Identify which cell holds the provided text, then report its (x, y) central coordinate. 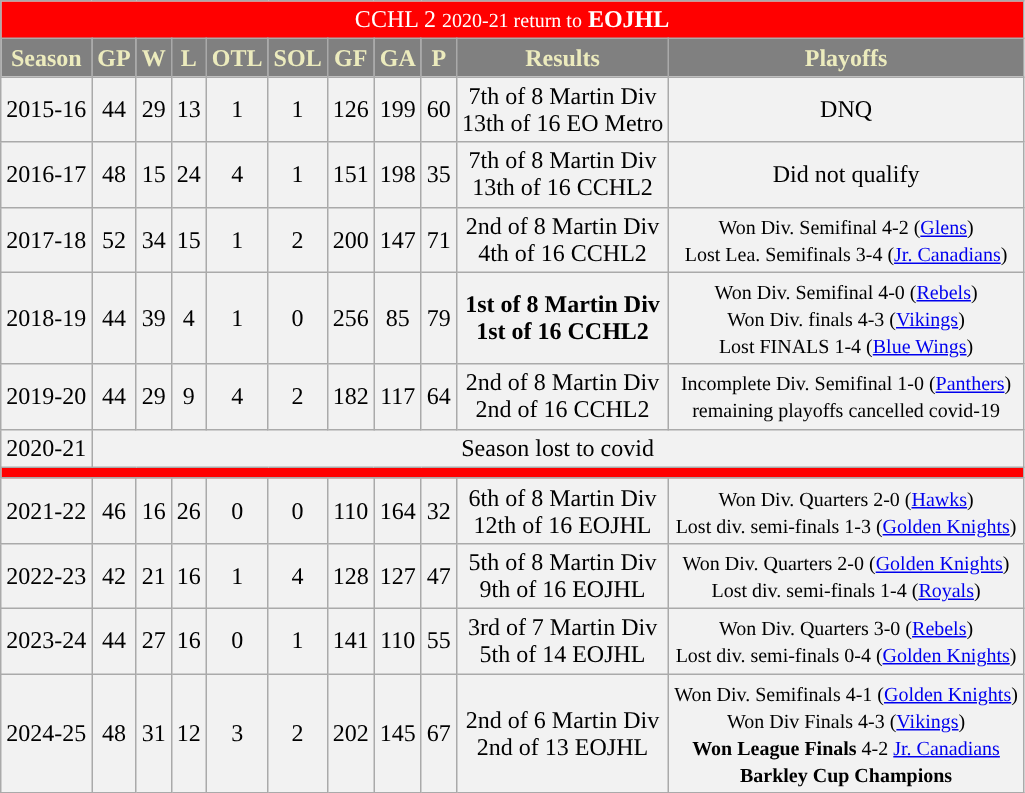
52 (114, 240)
GA (398, 58)
Season (46, 58)
2nd of 6 Martin Div2nd of 13 EOJHL (562, 734)
164 (398, 510)
21 (154, 576)
117 (398, 396)
34 (154, 240)
CCHL 2 2020-21 return to EOJHL (512, 20)
Won Div. Quarters 2-0 (Hawks)Lost div. semi-finals 1-3 (Golden Knights) (846, 510)
2nd of 8 Martin Div4th of 16 CCHL2 (562, 240)
5th of 8 Martin Div9th of 16 EOJHL (562, 576)
Won Div. Quarters 2-0 (Golden Knights)Lost div. semi-finals 1-4 (Royals) (846, 576)
Results (562, 58)
55 (438, 640)
Won Div. Semifinal 4-0 (Rebels)Won Div. finals 4-3 (Vikings)Lost FINALS 1-4 (Blue Wings) (846, 318)
6th of 8 Martin Div12th of 16 EOJHL (562, 510)
60 (438, 110)
199 (398, 110)
147 (398, 240)
2020-21 (46, 448)
2017-18 (46, 240)
24 (188, 174)
7th of 8 Martin Div13th of 16 EO Metro (562, 110)
GF (350, 58)
2022-23 (46, 576)
200 (350, 240)
OTL (237, 58)
Playoffs (846, 58)
P (438, 58)
Did not qualify (846, 174)
3rd of 7 Martin Div5th of 14 EOJHL (562, 640)
182 (350, 396)
9 (188, 396)
42 (114, 576)
2018-19 (46, 318)
Won Div. Semifinal 4-2 (Glens)Lost Lea. Semifinals 3-4 (Jr. Canadians) (846, 240)
W (154, 58)
L (188, 58)
79 (438, 318)
127 (398, 576)
64 (438, 396)
47 (438, 576)
2024-25 (46, 734)
2nd of 8 Martin Div2nd of 16 CCHL2 (562, 396)
SOL (298, 58)
Incomplete Div. Semifinal 1-0 (Panthers)remaining playoffs cancelled covid-19 (846, 396)
2023-24 (46, 640)
46 (114, 510)
1st of 8 Martin Div1st of 16 CCHL2 (562, 318)
141 (350, 640)
12 (188, 734)
26 (188, 510)
39 (154, 318)
Won Div. Quarters 3-0 (Rebels)Lost div. semi-finals 0-4 (Golden Knights) (846, 640)
GP (114, 58)
13 (188, 110)
35 (438, 174)
Season lost to covid (558, 448)
2019-20 (46, 396)
2015-16 (46, 110)
151 (350, 174)
7th of 8 Martin Div13th of 16 CCHL2 (562, 174)
3 (237, 734)
31 (154, 734)
85 (398, 318)
256 (350, 318)
202 (350, 734)
Won Div. Semifinals 4-1 (Golden Knights)Won Div Finals 4-3 (Vikings)Won League Finals 4-2 Jr. CanadiansBarkley Cup Champions (846, 734)
2016-17 (46, 174)
145 (398, 734)
71 (438, 240)
198 (398, 174)
DNQ (846, 110)
27 (154, 640)
2021-22 (46, 510)
126 (350, 110)
67 (438, 734)
128 (350, 576)
32 (438, 510)
